Pinpoint the cell where the given text exists, returning its [x, y] midpoint coordinate. 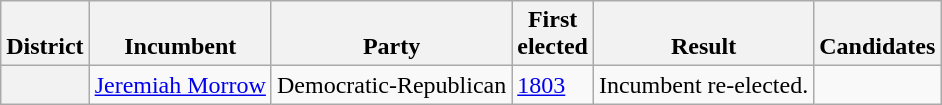
Result [703, 34]
Incumbent re-elected. [703, 85]
Candidates [878, 34]
Firstelected [553, 34]
Party [391, 34]
Incumbent [180, 34]
Democratic-Republican [391, 85]
1803 [553, 85]
Jeremiah Morrow [180, 85]
District [45, 34]
